Search for the cell housing the specified text and yield its (x, y) center coordinate. 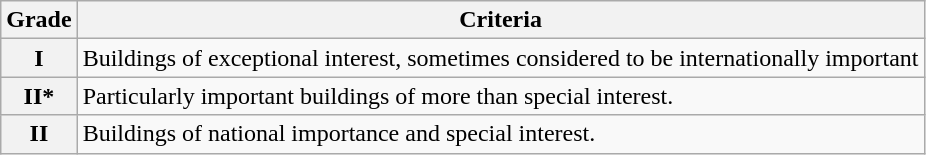
Grade (39, 20)
II (39, 134)
Buildings of exceptional interest, sometimes considered to be internationally important (500, 58)
I (39, 58)
II* (39, 96)
Buildings of national importance and special interest. (500, 134)
Criteria (500, 20)
Particularly important buildings of more than special interest. (500, 96)
